Provide the (X, Y) coordinate of the cell's center where the given text is located.  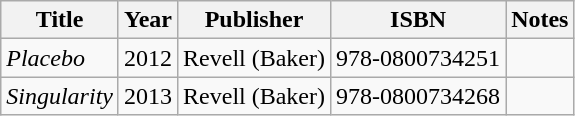
Singularity (60, 96)
Placebo (60, 58)
Publisher (254, 20)
ISBN (418, 20)
Notes (540, 20)
Title (60, 20)
978-0800734251 (418, 58)
2012 (148, 58)
Year (148, 20)
978-0800734268 (418, 96)
2013 (148, 96)
